Capture the cell that displays the provided text and extract its [x, y] central coordinate. 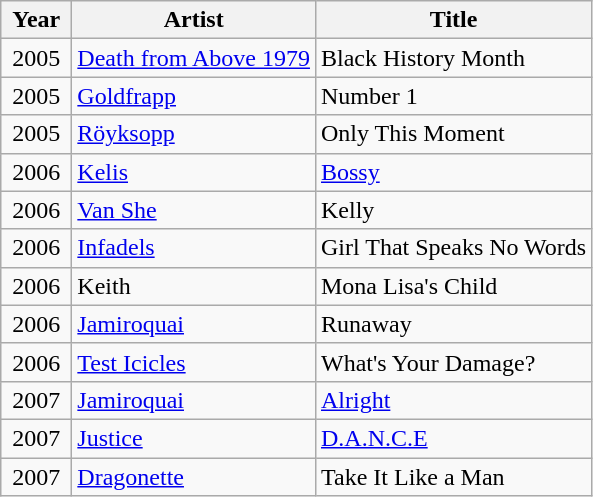
Justice [194, 438]
Alright [453, 400]
Test Icicles [194, 362]
Black History Month [453, 58]
Year [36, 20]
Number 1 [453, 96]
Girl That Speaks No Words [453, 248]
Röyksopp [194, 134]
Infadels [194, 248]
Kelly [453, 210]
Van She [194, 210]
D.A.N.C.E [453, 438]
Title [453, 20]
Keith [194, 286]
Dragonette [194, 477]
Mona Lisa's Child [453, 286]
Goldfrapp [194, 96]
What's Your Damage? [453, 362]
Runaway [453, 324]
Only This Moment [453, 134]
Take It Like a Man [453, 477]
Artist [194, 20]
Bossy [453, 172]
Death from Above 1979 [194, 58]
Kelis [194, 172]
